Return (X, Y) of the center of cell containing provided text 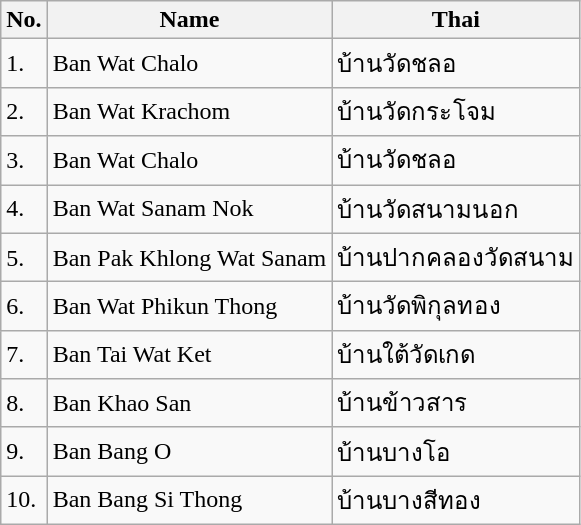
8. (24, 404)
9. (24, 452)
บ้านบางโอ (456, 452)
6. (24, 306)
บ้านวัดพิกุลทอง (456, 306)
Ban Tai Wat Ket (190, 354)
บ้านใต้วัดเกด (456, 354)
4. (24, 208)
บ้านบางสีทอง (456, 500)
Ban Bang Si Thong (190, 500)
10. (24, 500)
5. (24, 258)
Thai (456, 20)
Ban Khao San (190, 404)
7. (24, 354)
Name (190, 20)
บ้านวัดกระโจม (456, 112)
2. (24, 112)
3. (24, 160)
Ban Wat Krachom (190, 112)
บ้านวัดสนามนอก (456, 208)
Ban Pak Khlong Wat Sanam (190, 258)
บ้านข้าวสาร (456, 404)
บ้านปากคลองวัดสนาม (456, 258)
Ban Wat Sanam Nok (190, 208)
No. (24, 20)
1. (24, 64)
Ban Wat Phikun Thong (190, 306)
Ban Bang O (190, 452)
